Return the (X, Y) coordinate for the center point of the cell that contains the specified text.  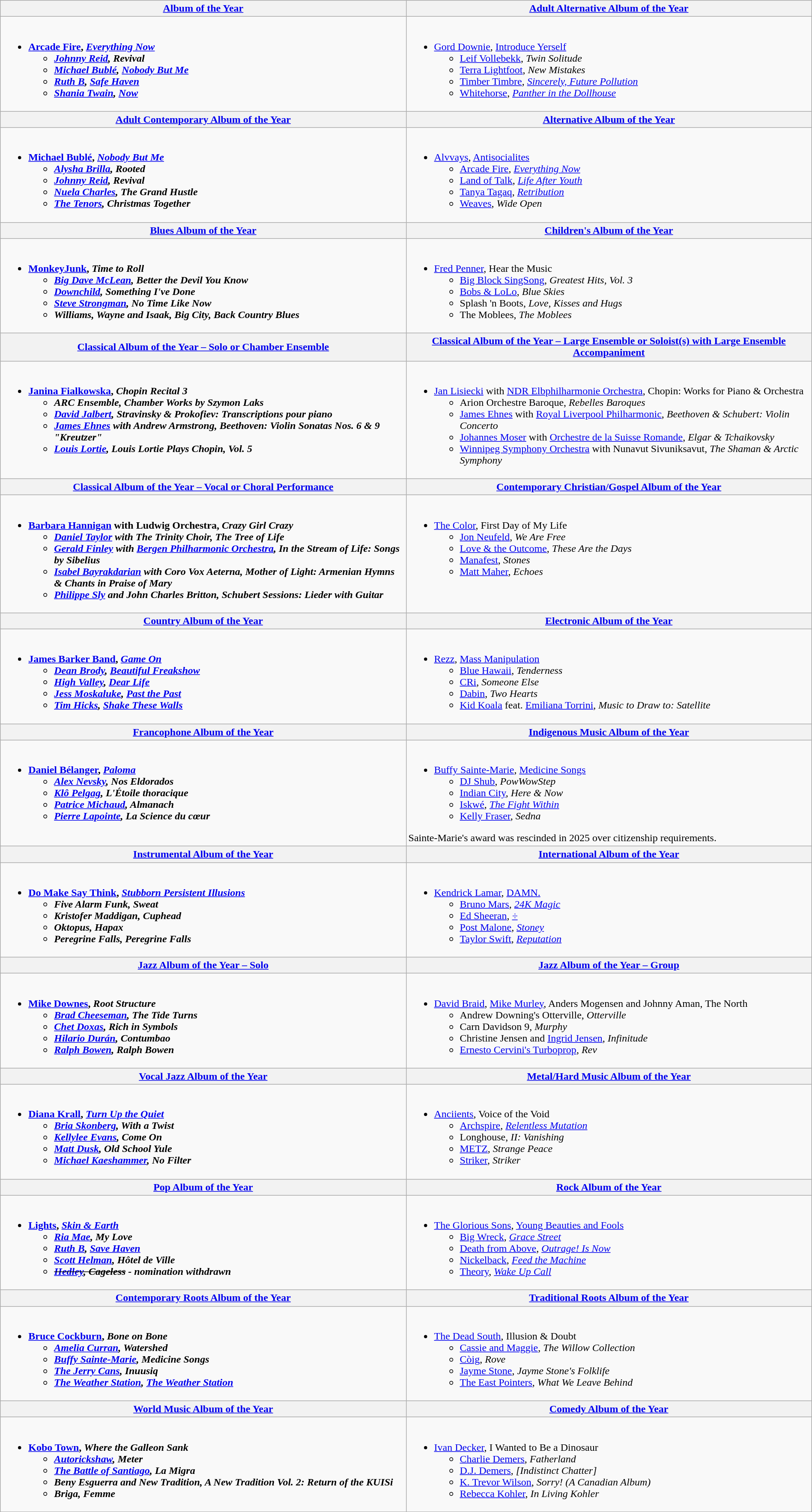
Contemporary Roots Album of the Year (203, 1298)
Adult Contemporary Album of the Year (203, 119)
Anciients, Voice of the VoidArchspire, Relentless MutationLonghouse, II: VanishingMETZ, Strange PeaceStriker, Striker (609, 1132)
Michael Bublé, Nobody But MeAlysha Brilla, RootedJohnny Reid, RevivalNuela Charles, The Grand HustleThe Tenors, Christmas Together (203, 175)
Jazz Album of the Year – Group (609, 965)
Contemporary Christian/Gospel Album of the Year (609, 487)
Comedy Album of the Year (609, 1409)
Jazz Album of the Year – Solo (203, 965)
Mike Downes, Root StructureBrad Cheeseman, The Tide TurnsChet Doxas, Rich in SymbolsHilario Durán, ContumbaoRalph Bowen, Ralph Bowen (203, 1021)
Arcade Fire, Everything NowJohnny Reid, RevivalMichael Bublé, Nobody But MeRuth B, Safe HavenShania Twain, Now (203, 64)
Diana Krall, Turn Up the QuietBria Skonberg, With a TwistKellylee Evans, Come OnMatt Dusk, Old School YuleMichael Kaeshammer, No Filter (203, 1132)
Classical Album of the Year – Large Ensemble or Soloist(s) with Large Ensemble Accompaniment (609, 347)
The Color, First Day of My LifeJon Neufeld, We Are FreeLove & the Outcome, These Are the DaysManafest, StonesMatt Maher, Echoes (609, 554)
Bruce Cockburn, Bone on BoneAmelia Curran, WatershedBuffy Sainte-Marie, Medicine SongsThe Jerry Cans, InuusiqThe Weather Station, The Weather Station (203, 1354)
World Music Album of the Year (203, 1409)
Do Make Say Think, Stubborn Persistent IllusionsFive Alarm Funk, SweatKristofer Maddigan, CupheadOktopus, HapaxPeregrine Falls, Peregrine Falls (203, 910)
The Glorious Sons, Young Beauties and FoolsBig Wreck, Grace StreetDeath from Above, Outrage! Is NowNickelback, Feed the MachineTheory, Wake Up Call (609, 1242)
Daniel Bélanger, PalomaAlex Nevsky, Nos EldoradosKlô Pelgag, L'Étoile thoraciquePatrice Michaud, AlmanachPierre Lapointe, La Science du cœur (203, 793)
Rock Album of the Year (609, 1187)
Alvvays, AntisocialitesArcade Fire, Everything NowLand of Talk, Life After YouthTanya Tagaq, RetributionWeaves, Wide Open (609, 175)
International Album of the Year (609, 854)
Electronic Album of the Year (609, 621)
Indigenous Music Album of the Year (609, 732)
Instrumental Album of the Year (203, 854)
Francophone Album of the Year (203, 732)
Classical Album of the Year – Vocal or Choral Performance (203, 487)
Metal/Hard Music Album of the Year (609, 1076)
Alternative Album of the Year (609, 119)
Vocal Jazz Album of the Year (203, 1076)
Kendrick Lamar, DAMN.Bruno Mars, 24K MagicEd Sheeran, ÷Post Malone, StoneyTaylor Swift, Reputation (609, 910)
Blues Album of the Year (203, 230)
Children's Album of the Year (609, 230)
Traditional Roots Album of the Year (609, 1298)
James Barker Band, Game OnDean Brody, Beautiful FreakshowHigh Valley, Dear LifeJess Moskaluke, Past the PastTim Hicks, Shake These Walls (203, 676)
Lights, Skin & EarthRia Mae, My LoveRuth B, Save HavenScott Helman, Hôtel de VilleHedley, Cageless - nomination withdrawn (203, 1242)
Country Album of the Year (203, 621)
Album of the Year (203, 9)
Rezz, Mass ManipulationBlue Hawaii, TendernessCRi, Someone ElseDabin, Two HeartsKid Koala feat. Emiliana Torrini, Music to Draw to: Satellite (609, 676)
Pop Album of the Year (203, 1187)
Adult Alternative Album of the Year (609, 9)
Classical Album of the Year – Solo or Chamber Ensemble (203, 347)
